For the text-containing cell, return its midpoint in [x, y] coordinate format. 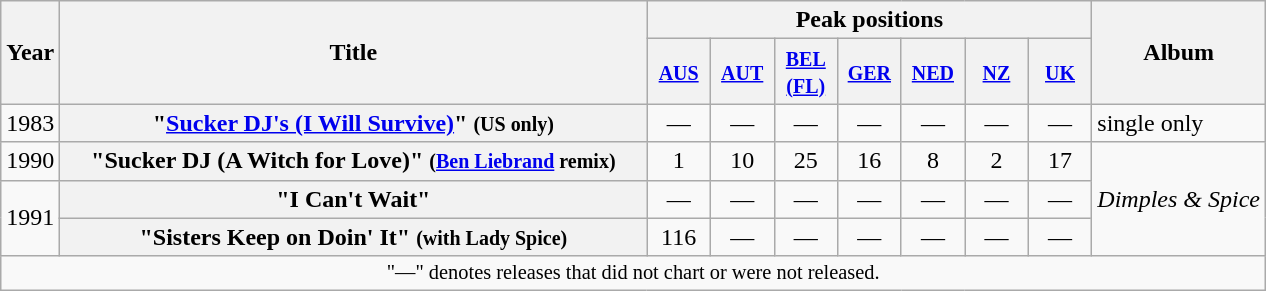
"—" denotes releases that did not chart or were not released. [634, 273]
NED [933, 72]
UK [1060, 72]
"I Can't Wait" [354, 199]
Peak positions [870, 20]
GER [870, 72]
"Sucker DJ's (I Will Survive)" (US only) [354, 123]
1990 [30, 161]
10 [742, 161]
Year [30, 52]
1991 [30, 218]
NZ [997, 72]
BEL(FL) [806, 72]
16 [870, 161]
Album [1179, 52]
single only [1179, 123]
1983 [30, 123]
AUT [742, 72]
17 [1060, 161]
25 [806, 161]
1 [679, 161]
Dimples & Spice [1179, 199]
8 [933, 161]
116 [679, 237]
AUS [679, 72]
Title [354, 52]
"Sucker DJ (A Witch for Love)" (Ben Liebrand remix) [354, 161]
"Sisters Keep on Doin' It" (with Lady Spice) [354, 237]
2 [997, 161]
